From the cell containing the given text, extract its center point as (x, y) coordinate. 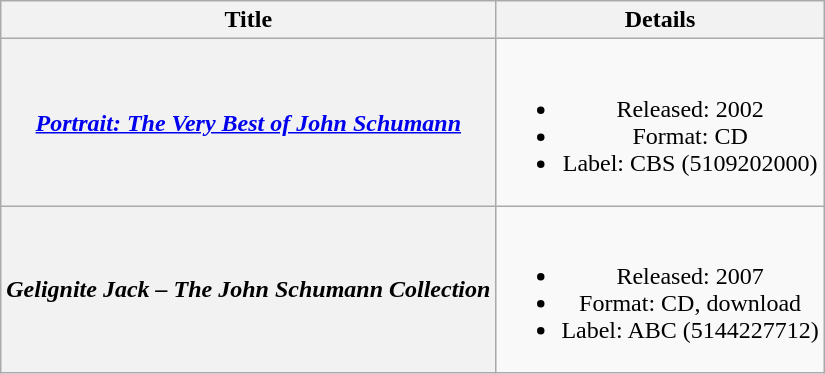
Title (248, 20)
Released: 2007Format: CD, downloadLabel: ABC (5144227712) (660, 290)
Details (660, 20)
Portrait: The Very Best of John Schumann (248, 122)
Released: 2002Format: CDLabel: CBS (5109202000) (660, 122)
Gelignite Jack – The John Schumann Collection (248, 290)
